Pinpoint the cell where the given text exists, returning its (X, Y) midpoint coordinate. 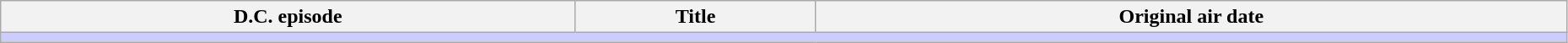
Title (696, 17)
D.C. episode (288, 17)
Original air date (1191, 17)
